Provide the (X, Y) coordinate of the cell's center where the given text is located.  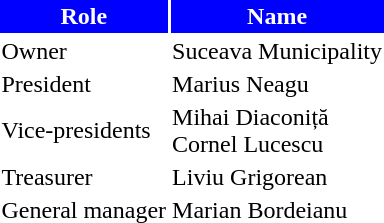
Name (278, 16)
President (84, 84)
Treasurer (84, 177)
Liviu Grigorean (278, 177)
Suceava Municipality (278, 51)
Role (84, 16)
Owner (84, 51)
Mihai Diaconiță Cornel Lucescu (278, 130)
Vice-presidents (84, 130)
Marius Neagu (278, 84)
